Determine the [X, Y] coordinate at the center of the cell enclosing the given text.  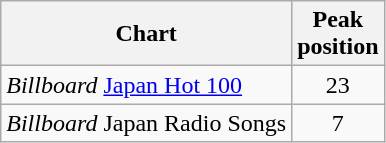
Peakposition [338, 34]
7 [338, 123]
23 [338, 85]
Chart [146, 34]
Billboard Japan Radio Songs [146, 123]
Billboard Japan Hot 100 [146, 85]
